Output the (x, y) coordinate of the center of the cell containing the given text.  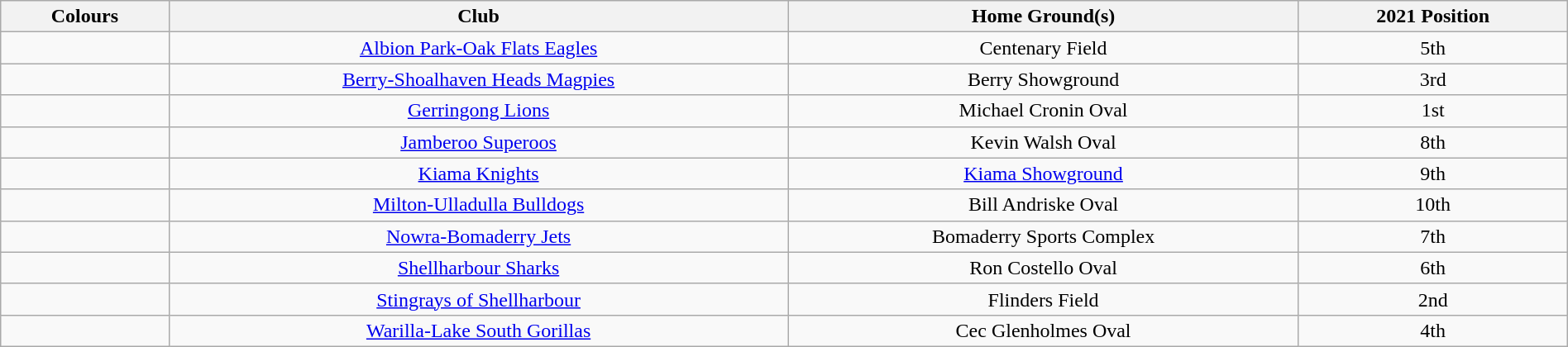
Stingrays of Shellharbour (478, 299)
Shellharbour Sharks (478, 268)
9th (1432, 173)
Albion Park-Oak Flats Eagles (478, 48)
Bomaderry Sports Complex (1044, 236)
5th (1432, 48)
Club (478, 17)
Ron Costello Oval (1044, 268)
4th (1432, 330)
Home Ground(s) (1044, 17)
Warilla-Lake South Gorillas (478, 330)
Nowra-Bomaderry Jets (478, 236)
7th (1432, 236)
8th (1432, 142)
1st (1432, 111)
Kiama Showground (1044, 173)
Kevin Walsh Oval (1044, 142)
Michael Cronin Oval (1044, 111)
Flinders Field (1044, 299)
Bill Andriske Oval (1044, 205)
Berry-Shoalhaven Heads Magpies (478, 79)
3rd (1432, 79)
Cec Glenholmes Oval (1044, 330)
Kiama Knights (478, 173)
6th (1432, 268)
Berry Showground (1044, 79)
Colours (84, 17)
2021 Position (1432, 17)
Jamberoo Superoos (478, 142)
Milton-Ulladulla Bulldogs (478, 205)
Centenary Field (1044, 48)
2nd (1432, 299)
Gerringong Lions (478, 111)
10th (1432, 205)
